From the cell containing the given text, extract its center point as (x, y) coordinate. 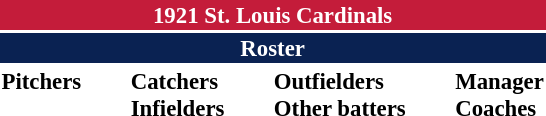
Roster (272, 48)
1921 St. Louis Cardinals (272, 15)
